Determine the (X, Y) coordinate at the center of the cell enclosing the given text.  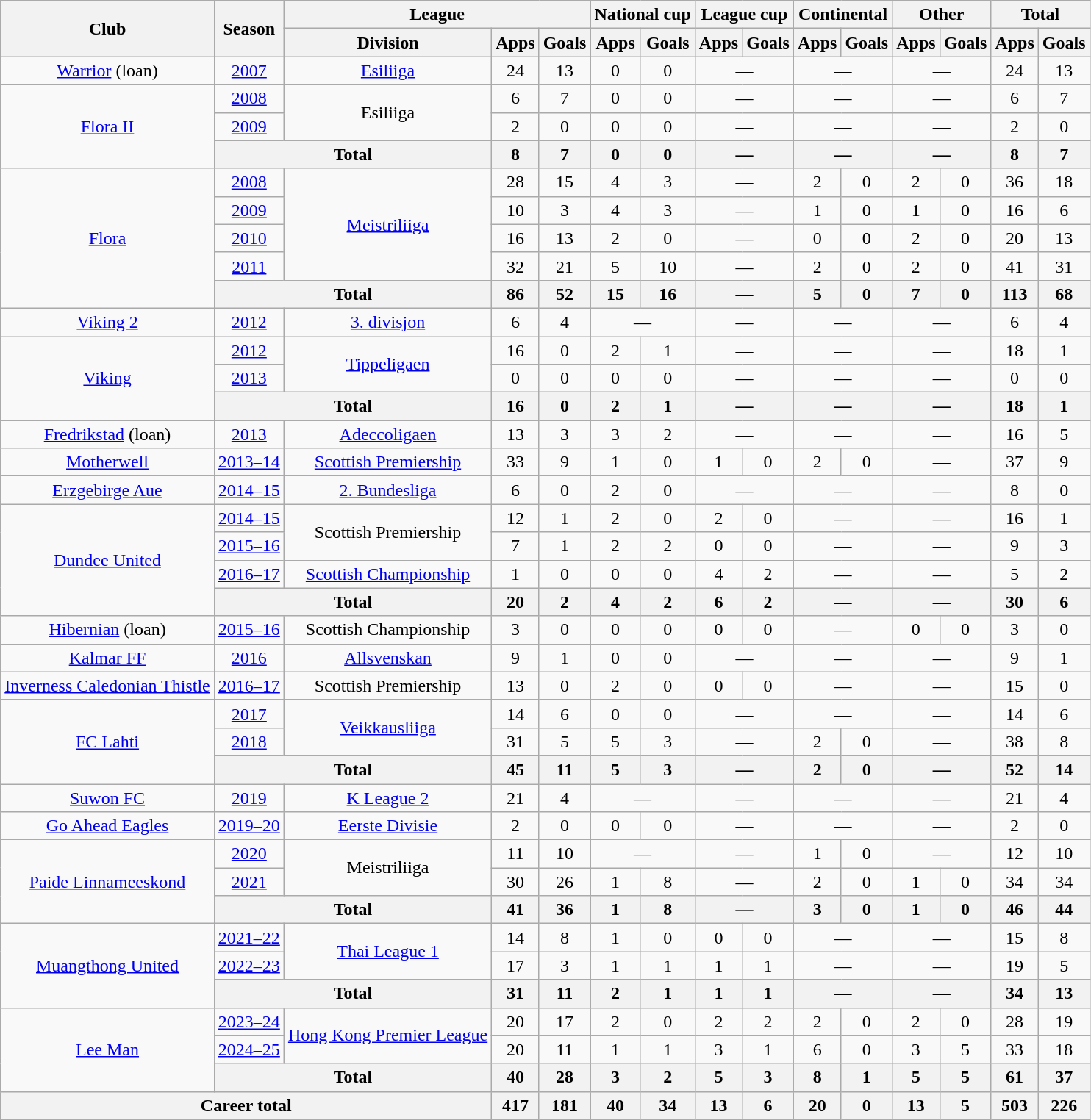
Inverness Caledonian Thistle (107, 686)
Lee Man (107, 1049)
Flora II (107, 126)
Viking 2 (107, 322)
Hong Kong Premier League (387, 1035)
Division (387, 43)
Muangthong United (107, 966)
2019 (248, 797)
2024–25 (248, 1049)
2010 (248, 238)
Career total (246, 1105)
Go Ahead Eagles (107, 826)
181 (565, 1105)
226 (1064, 1105)
Other (942, 15)
Season (248, 29)
2. Bundesliga (387, 490)
Dundee United (107, 560)
Allsvenskan (387, 658)
2022–23 (248, 966)
National cup (643, 15)
Eerste Divisie (387, 826)
Warrior (loan) (107, 71)
2019–20 (248, 826)
League (437, 15)
Veikkausliiga (387, 728)
Thai League 1 (387, 952)
Flora (107, 238)
2018 (248, 742)
38 (1015, 742)
Viking (107, 378)
503 (1015, 1105)
Erzgebirge Aue (107, 490)
86 (515, 294)
46 (1015, 910)
26 (565, 882)
Paide Linnameeskond (107, 882)
68 (1064, 294)
2016 (248, 658)
FC Lahti (107, 742)
32 (515, 266)
Adeccoligaen (387, 434)
Continental (843, 15)
2013–14 (248, 462)
44 (1064, 910)
417 (515, 1105)
2007 (248, 71)
113 (1015, 294)
2011 (248, 266)
Hibernian (loan) (107, 630)
2021 (248, 882)
2021–22 (248, 938)
Fredrikstad (loan) (107, 434)
K League 2 (387, 797)
Kalmar FF (107, 658)
2020 (248, 854)
45 (515, 769)
Club (107, 29)
2017 (248, 714)
61 (1015, 1077)
Motherwell (107, 462)
Tippeligaen (387, 365)
3. divisjon (387, 322)
2023–24 (248, 1022)
Suwon FC (107, 797)
League cup (744, 15)
